Return the (x, y) coordinate for the center point of the cell that contains the specified text.  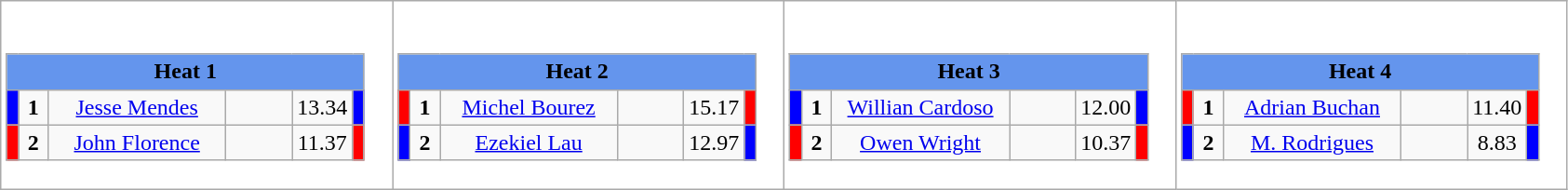
11.37 (322, 142)
Willian Cardoso (921, 107)
Jesse Mendes (138, 107)
Heat 4 (1360, 72)
10.37 (1106, 142)
15.17 (715, 107)
Heat 4 1 Adrian Buchan 11.40 2 M. Rodrigues 8.83 (1372, 95)
Heat 1 1 Jesse Mendes 13.34 2 John Florence 11.37 (197, 95)
Michel Bourez (529, 107)
Owen Wright (921, 142)
11.40 (1497, 107)
Heat 1 (185, 72)
Heat 3 1 Willian Cardoso 12.00 2 Owen Wright 10.37 (981, 95)
Ezekiel Lau (529, 142)
8.83 (1497, 142)
Heat 3 (969, 72)
13.34 (322, 107)
Adrian Buchan (1312, 107)
12.97 (715, 142)
Heat 2 1 Michel Bourez 15.17 2 Ezekiel Lau 12.97 (588, 95)
John Florence (138, 142)
M. Rodrigues (1312, 142)
Heat 2 (577, 72)
12.00 (1106, 107)
